Output the [X, Y] coordinate of the center of the cell containing the given text.  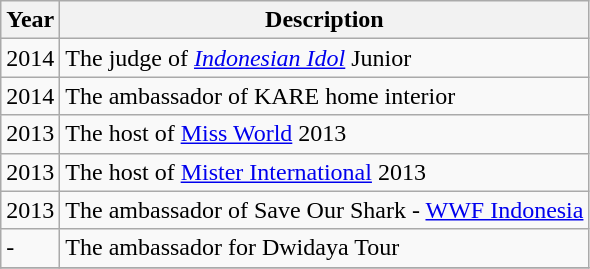
The ambassador of KARE home interior [324, 96]
The ambassador of Save Our Shark - WWF Indonesia [324, 210]
The host of Mister International 2013 [324, 172]
Description [324, 20]
- [30, 248]
The ambassador for Dwidaya Tour [324, 248]
Year [30, 20]
The judge of Indonesian Idol Junior [324, 58]
The host of Miss World 2013 [324, 134]
